Return the (x, y) coordinate for the center point of the cell that contains the specified text.  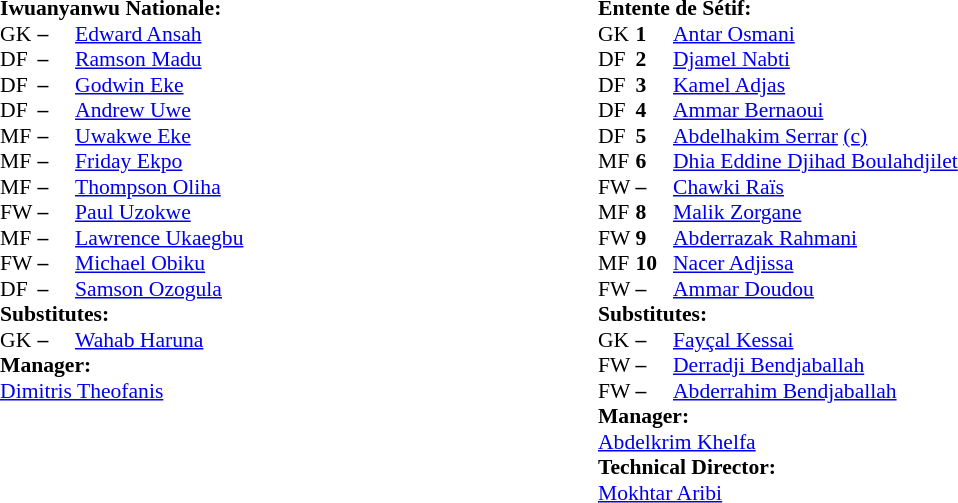
Malik Zorgane (816, 213)
Paul Uzokwe (159, 213)
Ammar Bernaoui (816, 111)
Abderrahim Bendjaballah (816, 391)
Ammar Doudou (816, 289)
9 (655, 238)
Andrew Uwe (159, 111)
Abdelkrim Khelfa (778, 442)
Antar Osmani (816, 34)
Abderrazak Rahmani (816, 238)
5 (655, 136)
10 (655, 263)
Derradji Bendjaballah (816, 365)
Wahab Haruna (159, 340)
2 (655, 59)
Dhia Eddine Djihad Boulahdjilet (816, 161)
4 (655, 111)
Technical Director: (778, 467)
Chawki Raïs (816, 187)
Dimitris Theofanis (122, 391)
Fayçal Kessai (816, 340)
Friday Ekpo (159, 161)
3 (655, 85)
Michael Obiku (159, 263)
1 (655, 34)
Samson Ozogula (159, 289)
Thompson Oliha (159, 187)
Uwakwe Eke (159, 136)
Nacer Adjissa (816, 263)
Djamel Nabti (816, 59)
Edward Ansah (159, 34)
Kamel Adjas (816, 85)
Lawrence Ukaegbu (159, 238)
Ramson Madu (159, 59)
8 (655, 213)
6 (655, 161)
Godwin Eke (159, 85)
Abdelhakim Serrar (c) (816, 136)
